Find where the given text appears and provide that cell's center as [x, y] coordinate. 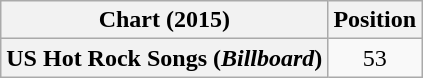
Position [375, 20]
53 [375, 58]
US Hot Rock Songs (Billboard) [164, 58]
Chart (2015) [164, 20]
